Scan for the cell matching the given text and deliver its (X, Y) coordinate at center. 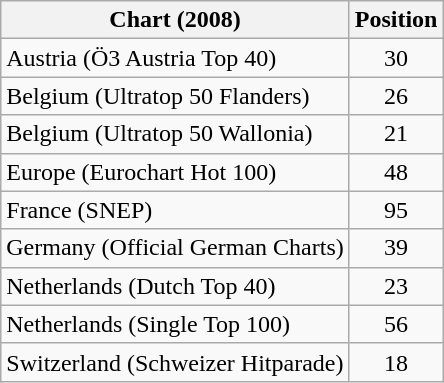
France (SNEP) (175, 210)
56 (396, 324)
Position (396, 20)
Austria (Ö3 Austria Top 40) (175, 58)
30 (396, 58)
95 (396, 210)
Switzerland (Schweizer Hitparade) (175, 362)
48 (396, 172)
Belgium (Ultratop 50 Flanders) (175, 96)
39 (396, 248)
21 (396, 134)
18 (396, 362)
Belgium (Ultratop 50 Wallonia) (175, 134)
Netherlands (Single Top 100) (175, 324)
Europe (Eurochart Hot 100) (175, 172)
Chart (2008) (175, 20)
23 (396, 286)
Germany (Official German Charts) (175, 248)
26 (396, 96)
Netherlands (Dutch Top 40) (175, 286)
